Capture the cell that displays the provided text and extract its [X, Y] central coordinate. 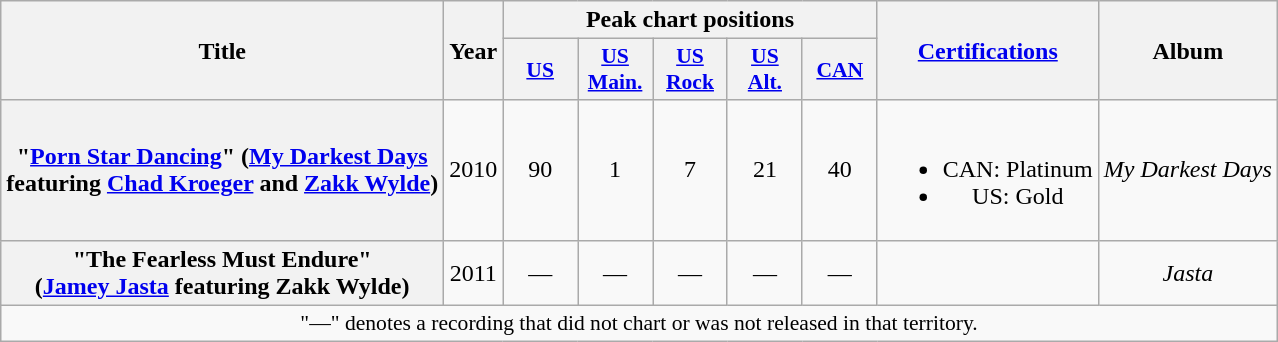
"The Fearless Must Endure"(Jamey Jasta featuring Zakk Wylde) [222, 272]
7 [690, 170]
2010 [474, 170]
Title [222, 50]
1 [616, 170]
"Porn Star Dancing" (My Darkest Daysfeaturing Chad Kroeger and Zakk Wylde) [222, 170]
Certifications [988, 50]
"—" denotes a recording that did not chart or was not released in that territory. [640, 323]
US Alt. [764, 70]
Jasta [1188, 272]
US Rock [690, 70]
My Darkest Days [1188, 170]
Peak chart positions [690, 20]
90 [540, 170]
CAN: PlatinumUS: Gold [988, 170]
40 [840, 170]
CAN [840, 70]
21 [764, 170]
2011 [474, 272]
Year [474, 50]
US [540, 70]
Album [1188, 50]
US Main. [616, 70]
